Output the [x, y] coordinate of the center of the cell containing the given text.  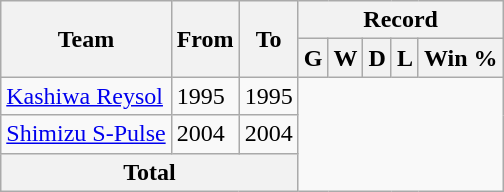
Team [86, 39]
From [205, 39]
G [313, 58]
Record [400, 20]
W [346, 58]
Win % [460, 58]
Shimizu S-Pulse [86, 134]
Kashiwa Reysol [86, 96]
L [404, 58]
To [268, 39]
D [377, 58]
Total [150, 172]
